Determine the (x, y) coordinate at the center of the cell enclosing the given text.  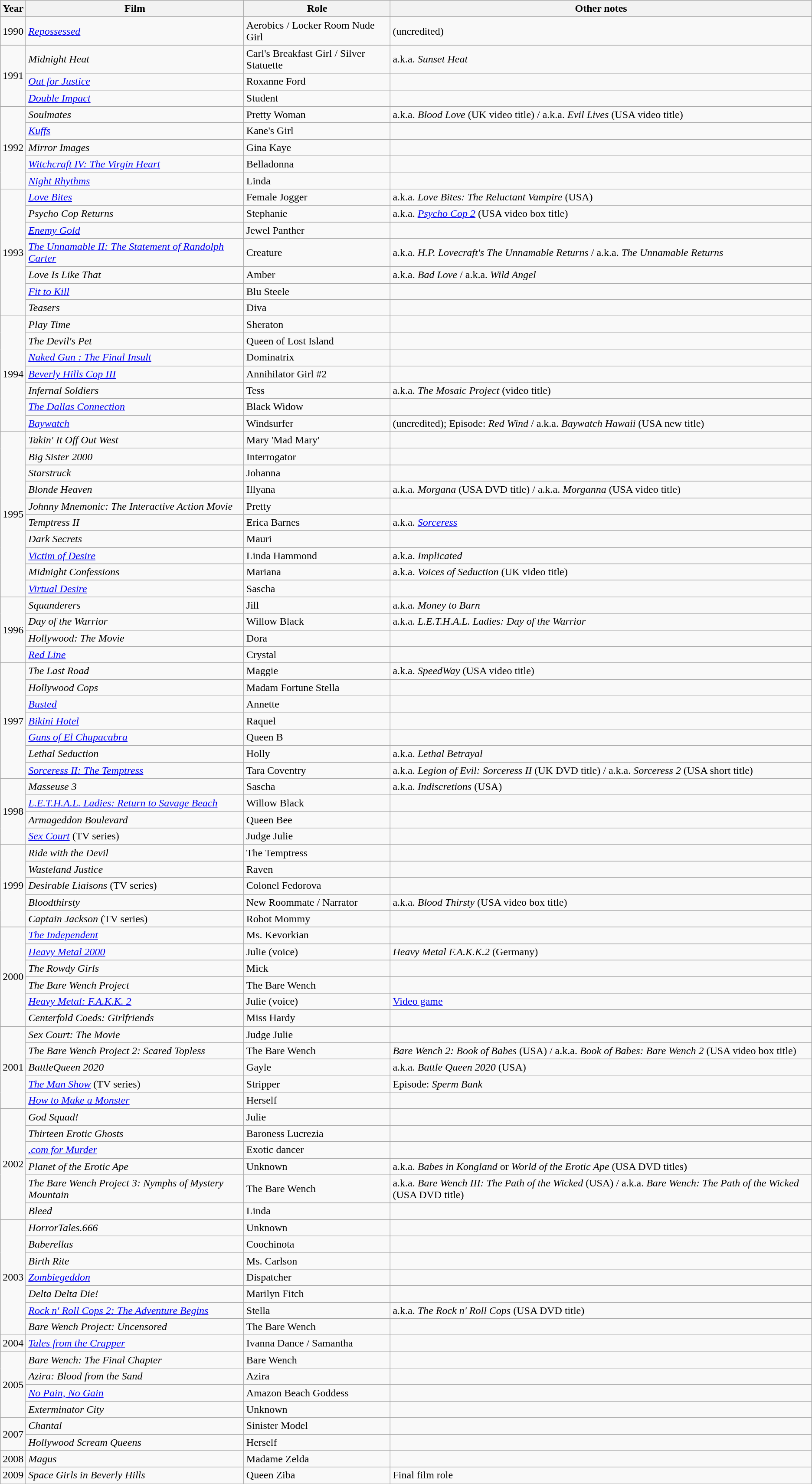
a.k.a. Blood Love (UK video title) / a.k.a. Evil Lives (USA video title) (601, 115)
a.k.a. Bare Wench III: The Path of the Wicked (USA) / a.k.a. Bare Wench: The Path of the Wicked (USA DVD title) (601, 1189)
Bleed (135, 1211)
Black Widow (317, 407)
a.k.a. Sunset Heat (601, 59)
2003 (13, 1277)
Thirteen Erotic Ghosts (135, 1133)
Desirable Liaisons (TV series) (135, 886)
Mauri (317, 539)
Soulmates (135, 115)
The Bare Wench Project (135, 985)
Student (317, 98)
1995 (13, 514)
Other notes (601, 9)
Dora (317, 638)
Heavy Metal: F.A.K.K. 2 (135, 1001)
God Squad! (135, 1117)
Kane's Girl (317, 131)
Lethal Seduction (135, 753)
Captain Jackson (TV series) (135, 919)
Belladonna (317, 164)
Ms. Kevorkian (317, 935)
Mary 'Mad Mary' (317, 440)
Sex Court (TV series) (135, 836)
Robot Mommy (317, 919)
Creature (317, 252)
Armageddon Boulevard (135, 820)
Planet of the Erotic Ape (135, 1166)
How to Make a Monster (135, 1101)
No Pain, No Gain (135, 1393)
Tara Coventry (317, 770)
Takin' It Off Out West (135, 440)
Azira (317, 1376)
Film (135, 9)
Queen of Lost Island (317, 341)
Pretty (317, 506)
Madame Zelda (317, 1459)
a.k.a. Legion of Evil: Sorceress II (UK DVD title) / a.k.a. Sorceress 2 (USA short title) (601, 770)
Psycho Cop Returns (135, 213)
Magus (135, 1459)
Squanderers (135, 605)
Julie (317, 1117)
Baywatch (135, 423)
Heavy Metal F.A.K.K.2 (Germany) (601, 952)
Witchcraft IV: The Virgin Heart (135, 164)
Busted (135, 704)
Episode: Sperm Bank (601, 1084)
a.k.a. Sorceress (601, 523)
Night Rhythms (135, 180)
Linda Hammond (317, 556)
Female Jogger (317, 197)
1996 (13, 630)
The Unnamable II: The Statement of Randolph Carter (135, 252)
Dark Secrets (135, 539)
Fit to Kill (135, 292)
Midnight Confessions (135, 572)
2009 (13, 1475)
Interrogator (317, 456)
Azira: Blood from the Sand (135, 1376)
Exotic dancer (317, 1150)
Baberellas (135, 1244)
Delta Delta Die! (135, 1294)
Double Impact (135, 98)
The Man Show (TV series) (135, 1084)
1991 (13, 75)
Holly (317, 753)
Hollywood: The Movie (135, 638)
1998 (13, 812)
Temptress II (135, 523)
Bare Wench Project: Uncensored (135, 1327)
1993 (13, 252)
Jill (317, 605)
HorrorTales.666 (135, 1228)
Victim of Desire (135, 556)
The Temptress (317, 853)
Mirror Images (135, 147)
Big Sister 2000 (135, 456)
Naked Gun : The Final Insult (135, 357)
a.k.a. The Mosaic Project (video title) (601, 390)
Sex Court: The Movie (135, 1035)
Raven (317, 869)
L.E.T.H.A.L. Ladies: Return to Savage Beach (135, 803)
Queen Bee (317, 820)
Gayle (317, 1068)
Ride with the Devil (135, 853)
a.k.a. Morgana (USA DVD title) / a.k.a. Morganna (USA video title) (601, 489)
Bare Wench 2: Book of Babes (USA) / a.k.a. Book of Babes: Bare Wench 2 (USA video box title) (601, 1051)
1990 (13, 31)
Blonde Heaven (135, 489)
2001 (13, 1068)
a.k.a. L.E.T.H.A.L. Ladies: Day of the Warrior (601, 622)
New Roommate / Narrator (317, 902)
Coochinota (317, 1244)
Mariana (317, 572)
Virtual Desire (135, 589)
Mick (317, 968)
The Rowdy Girls (135, 968)
Ms. Carlson (317, 1261)
Tales from the Crapper (135, 1343)
Tess (317, 390)
BattleQueen 2020 (135, 1068)
Diva (317, 308)
Love Is Like That (135, 275)
Ivanna Dance / Samantha (317, 1343)
Aerobics / Locker Room Nude Girl (317, 31)
Hollywood Cops (135, 688)
Roxanne Ford (317, 82)
Birth Rite (135, 1261)
a.k.a. Money to Burn (601, 605)
a.k.a. Implicated (601, 556)
a.k.a. SpeedWay (USA video title) (601, 671)
Infernal Soldiers (135, 390)
a.k.a. Babes in Kongland or World of the Erotic Ape (USA DVD titles) (601, 1166)
Guns of El Chupacabra (135, 737)
Starstruck (135, 473)
Centerfold Coeds: Girlfriends (135, 1018)
Rock n' Roll Cops 2: The Adventure Begins (135, 1310)
(uncredited); Episode: Red Wind / a.k.a. Baywatch Hawaii (USA new title) (601, 423)
Beverly Hills Cop III (135, 374)
The Bare Wench Project 2: Scared Topless (135, 1051)
1992 (13, 147)
a.k.a. Bad Love / a.k.a. Wild Angel (601, 275)
The Bare Wench Project 3: Nymphs of Mystery Mountain (135, 1189)
Repossessed (135, 31)
Teasers (135, 308)
Midnight Heat (135, 59)
Raquel (317, 721)
a.k.a. Lethal Betrayal (601, 753)
Red Line (135, 655)
2004 (13, 1343)
Johnny Mnemonic: The Interactive Action Movie (135, 506)
Kuffs (135, 131)
Carl's Breakfast Girl / Silver Statuette (317, 59)
Love Bites (135, 197)
Wasteland Justice (135, 869)
Zombiegeddon (135, 1277)
Space Girls in Beverly Hills (135, 1475)
Hollywood Scream Queens (135, 1442)
Day of the Warrior (135, 622)
2000 (13, 976)
Colonel Fedorova (317, 886)
a.k.a. Blood Thirsty (USA video box title) (601, 902)
1997 (13, 721)
Dispatcher (317, 1277)
Final film role (601, 1475)
Annette (317, 704)
a.k.a. The Rock n' Roll Cops (USA DVD title) (601, 1310)
Gina Kaye (317, 147)
Bikini Hotel (135, 721)
Miss Hardy (317, 1018)
2008 (13, 1459)
Dominatrix (317, 357)
2005 (13, 1385)
Stripper (317, 1084)
Pretty Woman (317, 115)
Heavy Metal 2000 (135, 952)
Out for Justice (135, 82)
a.k.a. Psycho Cop 2 (USA video box title) (601, 213)
Stephanie (317, 213)
The Devil's Pet (135, 341)
Amber (317, 275)
Masseuse 3 (135, 787)
Sheraton (317, 324)
.com for Murder (135, 1150)
Annihilator Girl #2 (317, 374)
a.k.a. H.P. Lovecraft's The Unnamable Returns / a.k.a. The Unnamable Returns (601, 252)
Illyana (317, 489)
Blu Steele (317, 292)
Baroness Lucrezia (317, 1133)
The Dallas Connection (135, 407)
Bare Wench: The Final Chapter (135, 1360)
Queen B (317, 737)
Maggie (317, 671)
a.k.a. Battle Queen 2020 (USA) (601, 1068)
Video game (601, 1001)
Role (317, 9)
Sinister Model (317, 1426)
Sorceress II: The Temptress (135, 770)
Bloodthirsty (135, 902)
Enemy Gold (135, 230)
The Independent (135, 935)
1994 (13, 374)
Queen Ziba (317, 1475)
Stella (317, 1310)
Amazon Beach Goddess (317, 1393)
Exterminator City (135, 1409)
Chantal (135, 1426)
Jewel Panther (317, 230)
Windsurfer (317, 423)
a.k.a. Voices of Seduction (UK video title) (601, 572)
The Last Road (135, 671)
2002 (13, 1164)
Play Time (135, 324)
(uncredited) (601, 31)
Erica Barnes (317, 523)
Year (13, 9)
a.k.a. Love Bites: The Reluctant Vampire (USA) (601, 197)
a.k.a. Indiscretions (USA) (601, 787)
1999 (13, 886)
Johanna (317, 473)
Crystal (317, 655)
2007 (13, 1434)
Madam Fortune Stella (317, 688)
Bare Wench (317, 1360)
Marilyn Fitch (317, 1294)
